Extract the (X, Y) coordinate from the center of the cell holding the provided text.  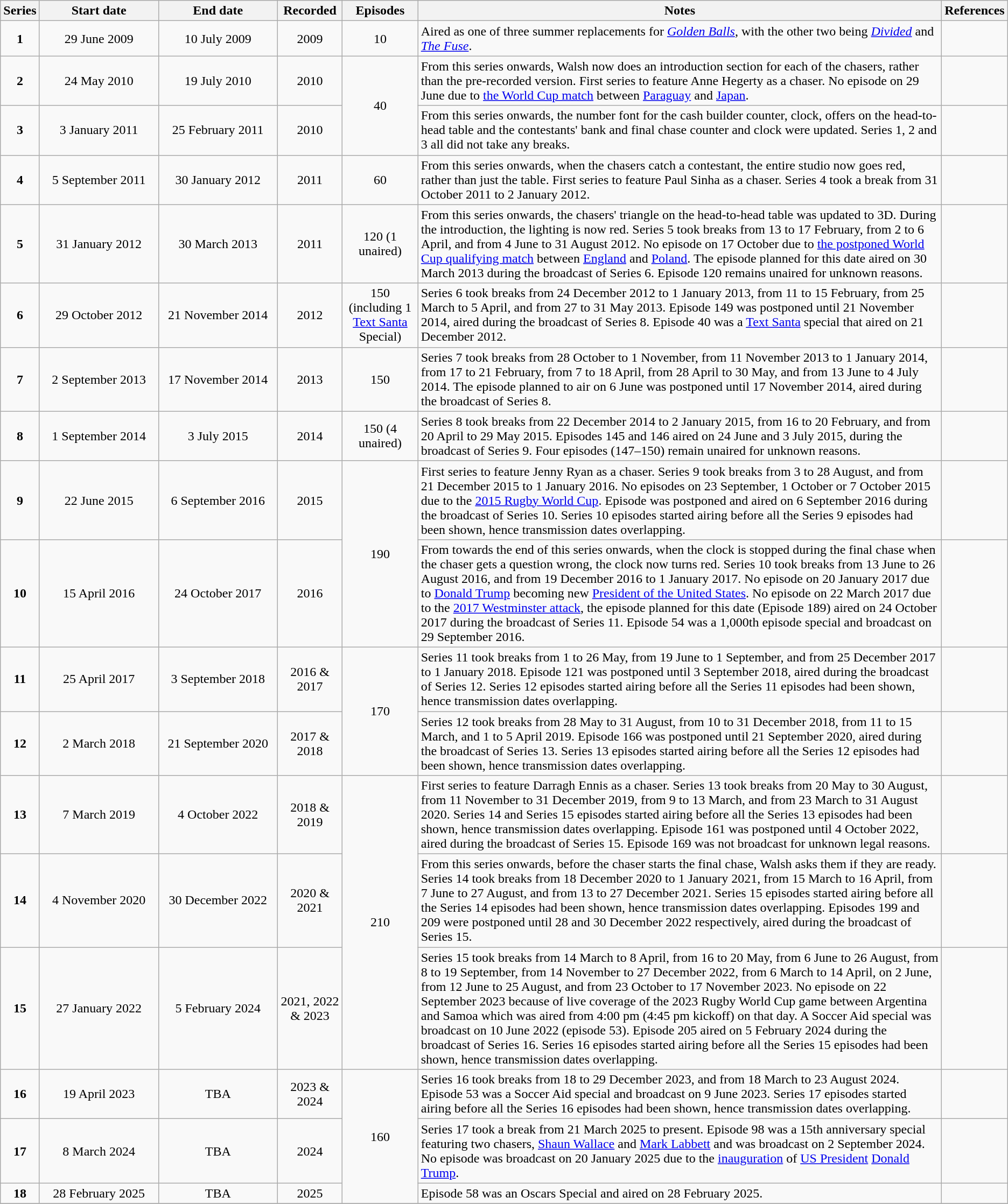
15 (20, 1009)
2009 (310, 39)
21 September 2020 (218, 744)
Aired as one of three summer replacements for Golden Balls, with the other two being Divided and The Fuse. (680, 39)
17 (20, 1151)
1 September 2014 (99, 436)
Episodes (380, 11)
150 (4 unaired) (380, 436)
4 October 2022 (218, 815)
2012 (310, 315)
6 September 2016 (218, 500)
2 March 2018 (99, 744)
150 (including 1 Text Santa Special) (380, 315)
120 (1 unaired) (380, 244)
22 June 2015 (99, 500)
7 (20, 379)
6 (20, 315)
Series (20, 11)
2016 (310, 593)
5 February 2024 (218, 1009)
12 (20, 744)
2024 (310, 1151)
End date (218, 11)
2025 (310, 1193)
31 January 2012 (99, 244)
24 May 2010 (99, 81)
5 September 2011 (99, 180)
2020 & 2021 (310, 901)
27 January 2022 (99, 1009)
7 March 2019 (99, 815)
170 (380, 711)
1 (20, 39)
4 November 2020 (99, 901)
3 July 2015 (218, 436)
25 April 2017 (99, 679)
19 July 2010 (218, 81)
40 (380, 105)
9 (20, 500)
2017 & 2018 (310, 744)
150 (380, 379)
15 April 2016 (99, 593)
References (975, 11)
28 February 2025 (99, 1193)
24 October 2017 (218, 593)
2018 & 2019 (310, 815)
Episode 58 was an Oscars Special and aired on 28 February 2025. (680, 1193)
2021, 2022 & 2023 (310, 1009)
2014 (310, 436)
21 November 2014 (218, 315)
19 April 2023 (99, 1094)
25 February 2011 (218, 130)
8 (20, 436)
60 (380, 180)
2 (20, 81)
30 March 2013 (218, 244)
Recorded (310, 11)
2016 & 2017 (310, 679)
30 December 2022 (218, 901)
14 (20, 901)
3 January 2011 (99, 130)
11 (20, 679)
5 (20, 244)
18 (20, 1193)
16 (20, 1094)
10 July 2009 (218, 39)
13 (20, 815)
17 November 2014 (218, 379)
2013 (310, 379)
Start date (99, 11)
4 (20, 180)
Notes (680, 11)
29 October 2012 (99, 315)
3 September 2018 (218, 679)
8 March 2024 (99, 1151)
2015 (310, 500)
3 (20, 130)
210 (380, 923)
2 September 2013 (99, 379)
2023 & 2024 (310, 1094)
160 (380, 1137)
29 June 2009 (99, 39)
190 (380, 554)
30 January 2012 (218, 180)
